Return [x, y] of the center of cell containing provided text 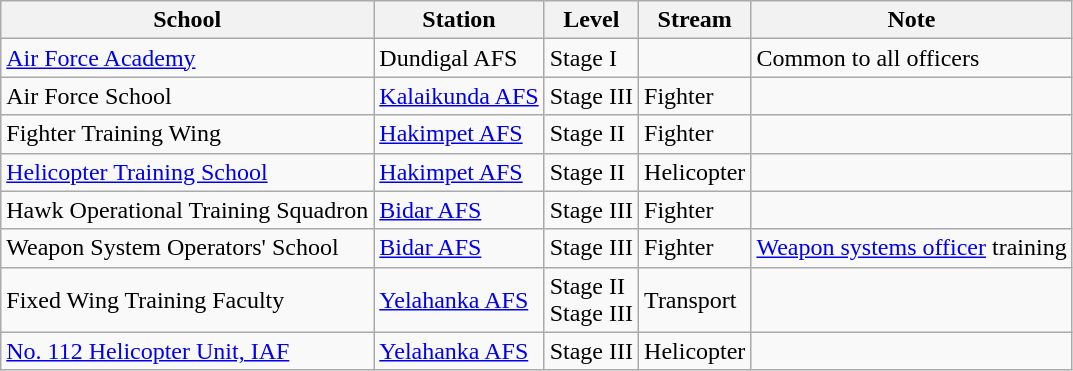
Hawk Operational Training Squadron [188, 210]
Fixed Wing Training Faculty [188, 300]
Common to all officers [912, 58]
Weapon systems officer training [912, 248]
Stage IIStage III [591, 300]
School [188, 20]
Dundigal AFS [459, 58]
Kalaikunda AFS [459, 96]
Weapon System Operators' School [188, 248]
Level [591, 20]
Air Force School [188, 96]
No. 112 Helicopter Unit, IAF [188, 351]
Station [459, 20]
Transport [695, 300]
Stream [695, 20]
Helicopter Training School [188, 172]
Fighter Training Wing [188, 134]
Stage I [591, 58]
Air Force Academy [188, 58]
Note [912, 20]
